Scan for the cell matching the given text and deliver its (X, Y) coordinate at center. 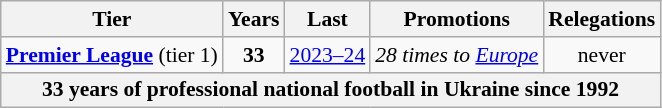
Promotions (456, 19)
28 times to Europe (456, 55)
never (602, 55)
Years (254, 19)
Last (328, 19)
Premier League (tier 1) (112, 55)
33 (254, 55)
Relegations (602, 19)
2023–24 (328, 55)
Tier (112, 19)
33 years of professional national football in Ukraine since 1992 (330, 90)
